Determine the (x, y) coordinate at the center of the cell enclosing the given text.  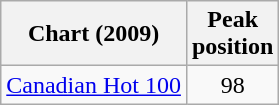
98 (232, 85)
Peakposition (232, 34)
Canadian Hot 100 (94, 85)
Chart (2009) (94, 34)
